For the text-containing cell, return its midpoint in (x, y) coordinate format. 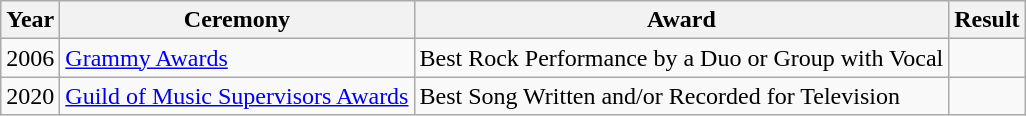
Best Rock Performance by a Duo or Group with Vocal (682, 58)
Year (30, 20)
2020 (30, 96)
Ceremony (237, 20)
Result (987, 20)
Best Song Written and/or Recorded for Television (682, 96)
2006 (30, 58)
Grammy Awards (237, 58)
Guild of Music Supervisors Awards (237, 96)
Award (682, 20)
